Search for the cell housing the specified text and yield its (x, y) center coordinate. 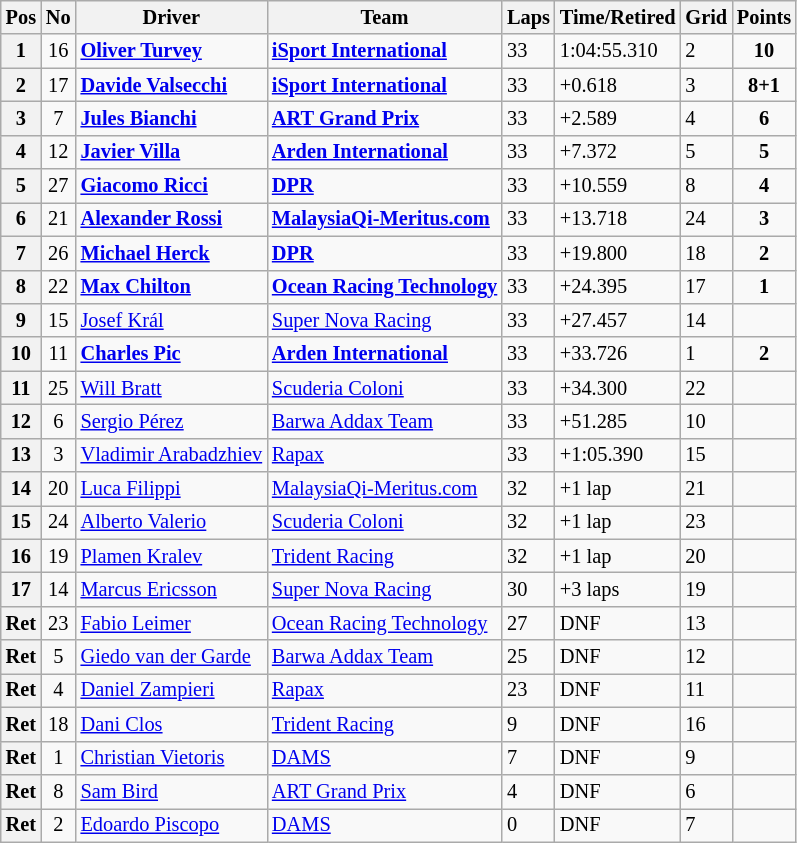
1:04:55.310 (618, 51)
+51.285 (618, 421)
Daniel Zampieri (172, 690)
+1:05.390 (618, 455)
Edoardo Piscopo (172, 825)
+13.718 (618, 219)
Max Chilton (172, 287)
+34.300 (618, 388)
No (58, 17)
0 (528, 825)
Driver (172, 17)
Josef Král (172, 320)
Will Bratt (172, 388)
Giedo van der Garde (172, 657)
Oliver Turvey (172, 51)
Giacomo Ricci (172, 186)
Time/Retired (618, 17)
+24.395 (618, 287)
Alberto Valerio (172, 522)
Christian Vietoris (172, 758)
30 (528, 589)
+3 laps (618, 589)
Points (764, 17)
Dani Clos (172, 724)
+19.800 (618, 253)
8+1 (764, 85)
Sam Bird (172, 791)
+2.589 (618, 118)
+27.457 (618, 320)
Charles Pic (172, 354)
+10.559 (618, 186)
Davide Valsecchi (172, 85)
Laps (528, 17)
Fabio Leimer (172, 623)
Vladimir Arabadzhiev (172, 455)
Michael Herck (172, 253)
+33.726 (618, 354)
Pos (21, 17)
26 (58, 253)
Marcus Ericsson (172, 589)
Javier Villa (172, 152)
Grid (706, 17)
+7.372 (618, 152)
Plamen Kralev (172, 556)
Alexander Rossi (172, 219)
Team (384, 17)
Jules Bianchi (172, 118)
Luca Filippi (172, 489)
+0.618 (618, 85)
Sergio Pérez (172, 421)
